Extract the (X, Y) coordinate from the center of the cell holding the provided text.  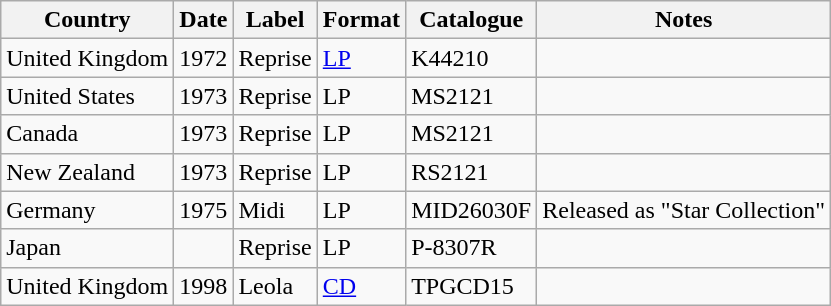
Japan (88, 248)
Country (88, 20)
1975 (204, 210)
New Zealand (88, 172)
1972 (204, 58)
Canada (88, 134)
Leola (275, 286)
CD (361, 286)
Notes (684, 20)
Catalogue (472, 20)
RS2121 (472, 172)
Date (204, 20)
Label (275, 20)
TPGCD15 (472, 286)
P-8307R (472, 248)
Released as "Star Collection" (684, 210)
K44210 (472, 58)
1998 (204, 286)
Germany (88, 210)
Format (361, 20)
MID26030F (472, 210)
United States (88, 96)
Midi (275, 210)
